Search for the cell housing the specified text and yield its (x, y) center coordinate. 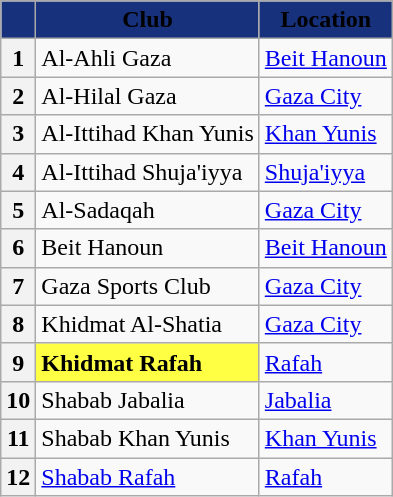
Al-Sadaqah (148, 210)
10 (18, 400)
1 (18, 58)
Club (148, 20)
Location (326, 20)
8 (18, 324)
Khidmat Al-Shatia (148, 324)
Shabab Rafah (148, 477)
4 (18, 172)
Khidmat Rafah (148, 362)
5 (18, 210)
Al-Ittihad Khan Yunis (148, 134)
Al-Hilal Gaza (148, 96)
Jabalia (326, 400)
Shabab Khan Yunis (148, 438)
Al-Ittihad Shuja'iyya (148, 172)
Gaza Sports Club (148, 286)
3 (18, 134)
11 (18, 438)
12 (18, 477)
9 (18, 362)
Shuja'iyya (326, 172)
Shabab Jabalia (148, 400)
6 (18, 248)
2 (18, 96)
7 (18, 286)
Al-Ahli Gaza (148, 58)
